Pinpoint the cell where the given text exists, returning its (x, y) midpoint coordinate. 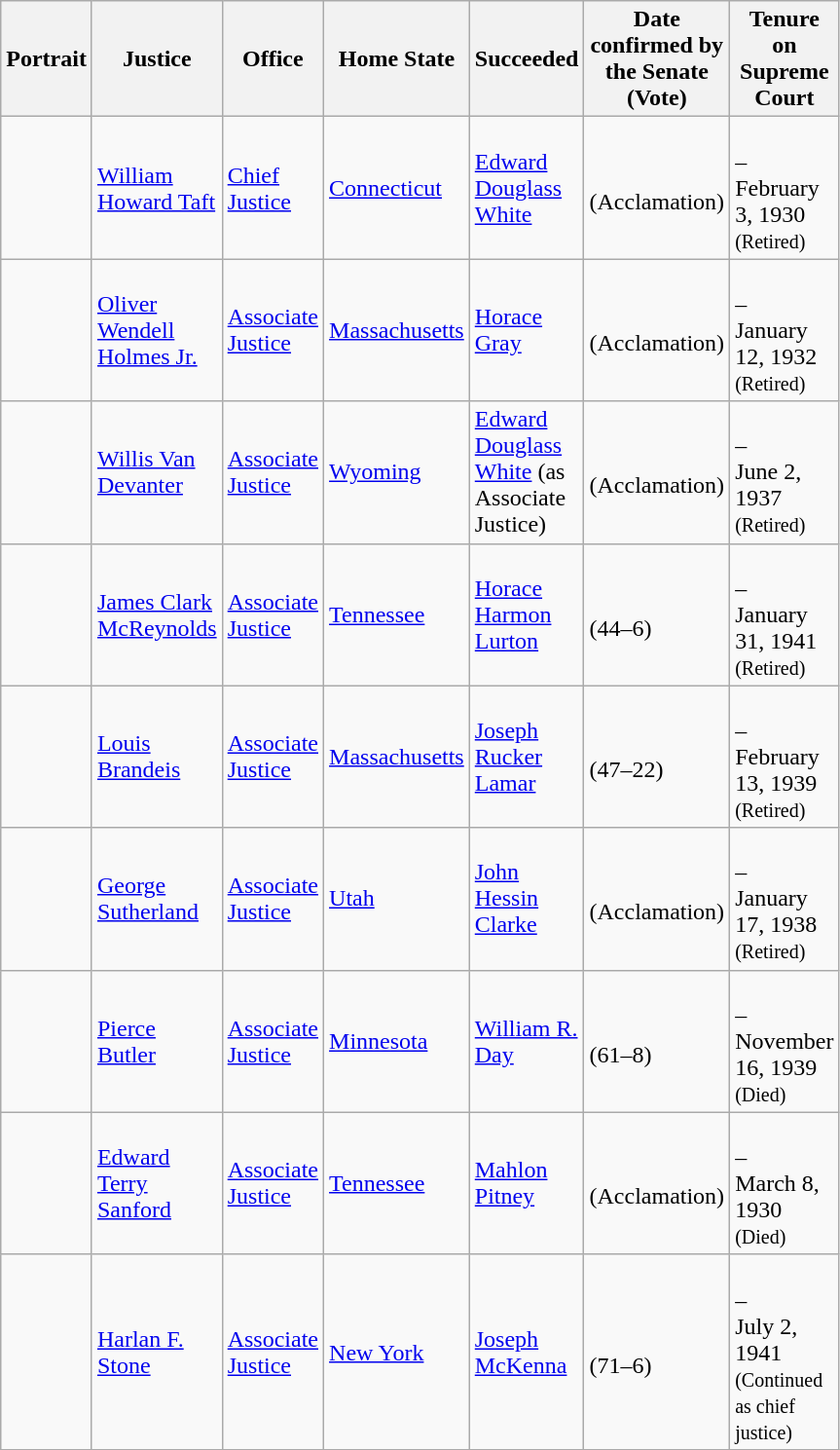
–January 12, 1932(Retired) (785, 330)
Minnesota (397, 1041)
Chief Justice (273, 188)
Wyoming (397, 472)
(71–6) (657, 1352)
Joseph McKenna (527, 1352)
(47–22) (657, 757)
James Clark McReynolds (157, 614)
William Howard Taft (157, 188)
(44–6) (657, 614)
Harlan F. Stone (157, 1352)
Office (273, 58)
New York (397, 1352)
George Sutherland (157, 899)
–January 17, 1938(Retired) (785, 899)
Pierce Butler (157, 1041)
–January 31, 1941(Retired) (785, 614)
–March 8, 1930(Died) (785, 1183)
John Hessin Clarke (527, 899)
Louis Brandeis (157, 757)
Date confirmed by the Senate(Vote) (657, 58)
–June 2, 1937(Retired) (785, 472)
–July 2, 1941(Continued as chief justice) (785, 1352)
Willis Van Devanter (157, 472)
Horace Harmon Lurton (527, 614)
Utah (397, 899)
Portrait (47, 58)
–February 3, 1930(Retired) (785, 188)
Joseph Rucker Lamar (527, 757)
William R. Day (527, 1041)
Horace Gray (527, 330)
Edward Douglass White (527, 188)
Justice (157, 58)
Edward Terry Sanford (157, 1183)
Mahlon Pitney (527, 1183)
–November 16, 1939(Died) (785, 1041)
Tenure on Supreme Court (785, 58)
Home State (397, 58)
Succeeded (527, 58)
–February 13, 1939(Retired) (785, 757)
Connecticut (397, 188)
(61–8) (657, 1041)
Oliver Wendell Holmes Jr. (157, 330)
Edward Douglass White (as Associate Justice) (527, 472)
